Capture the cell that displays the provided text and extract its [x, y] central coordinate. 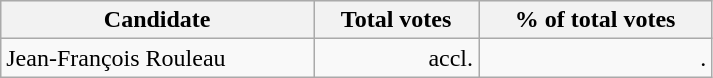
Total votes [396, 20]
. [596, 58]
Candidate [158, 20]
accl. [396, 58]
Jean-François Rouleau [158, 58]
% of total votes [596, 20]
